Determine the (X, Y) coordinate at the center of the cell enclosing the given text.  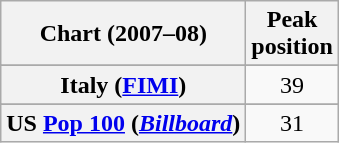
31 (292, 123)
US Pop 100 (Billboard) (124, 123)
Italy (FIMI) (124, 85)
Peakposition (292, 34)
Chart (2007–08) (124, 34)
39 (292, 85)
